Determine the [X, Y] coordinate at the center of the cell enclosing the given text.  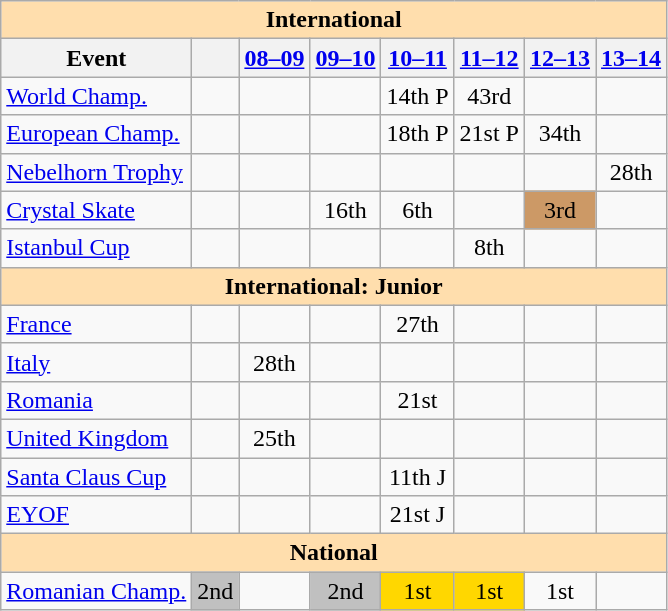
Event [96, 58]
6th [418, 210]
08–09 [274, 58]
8th [489, 248]
21st P [489, 134]
16th [346, 210]
34th [560, 134]
Crystal Skate [96, 210]
European Champ. [96, 134]
13–14 [632, 58]
43rd [489, 96]
21st [418, 400]
12–13 [560, 58]
11–12 [489, 58]
11th J [418, 477]
Nebelhorn Trophy [96, 172]
France [96, 324]
Santa Claus Cup [96, 477]
EYOF [96, 515]
21st J [418, 515]
International: Junior [334, 286]
Romanian Champ. [96, 591]
3rd [560, 210]
14th P [418, 96]
Italy [96, 362]
National [334, 553]
Istanbul Cup [96, 248]
09–10 [346, 58]
World Champ. [96, 96]
18th P [418, 134]
10–11 [418, 58]
International [334, 20]
Romania [96, 400]
25th [274, 438]
United Kingdom [96, 438]
27th [418, 324]
